Pinpoint the cell where the given text exists, returning its (X, Y) midpoint coordinate. 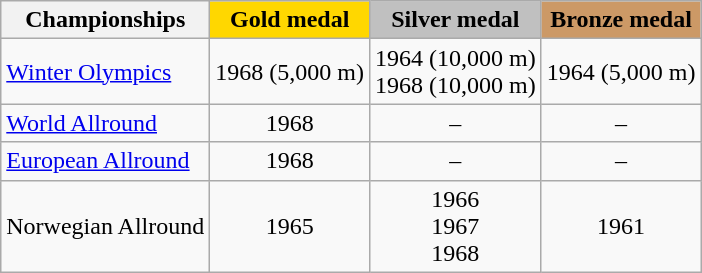
Championships (106, 20)
Winter Olympics (106, 72)
1965 (290, 226)
Norwegian Allround (106, 226)
Gold medal (290, 20)
1964 (10,000 m) 1968 (10,000 m) (456, 72)
European Allround (106, 161)
Silver medal (456, 20)
1961 (621, 226)
1968 (5,000 m) (290, 72)
1964 (5,000 m) (621, 72)
1966 1967 1968 (456, 226)
World Allround (106, 123)
Bronze medal (621, 20)
